Find where the given text appears and provide that cell's center as [X, Y] coordinate. 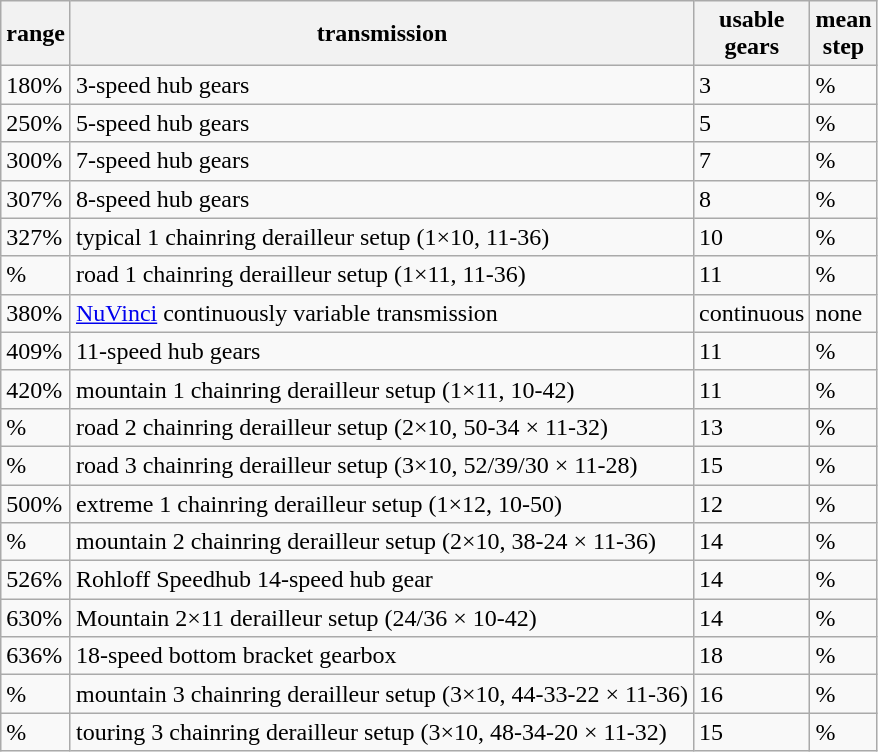
typical 1 chainring derailleur setup (1×10, 11-36) [382, 237]
3 [752, 85]
10 [752, 237]
mountain 2 chainring derailleur setup (2×10, 38-24 × 11-36) [382, 542]
18 [752, 656]
continuous [752, 313]
Mountain 2×11 derailleur setup (24/36 × 10-42) [382, 618]
16 [752, 694]
NuVinci continuously variable transmission [382, 313]
road 1 chainring derailleur setup (1×11, 11-36) [382, 275]
none [844, 313]
transmission [382, 34]
327% [36, 237]
630% [36, 618]
11-speed hub gears [382, 351]
18-speed bottom bracket gearbox [382, 656]
meanstep [844, 34]
3-speed hub gears [382, 85]
8 [752, 199]
636% [36, 656]
300% [36, 161]
307% [36, 199]
road 3 chainring derailleur setup (3×10, 52/39/30 × 11-28) [382, 465]
range [36, 34]
420% [36, 389]
526% [36, 580]
usablegears [752, 34]
409% [36, 351]
touring 3 chainring derailleur setup (3×10, 48-34-20 × 11-32) [382, 732]
extreme 1 chainring derailleur setup (1×12, 10-50) [382, 503]
7-speed hub gears [382, 161]
Rohloff Speedhub 14-speed hub gear [382, 580]
180% [36, 85]
7 [752, 161]
mountain 1 chainring derailleur setup (1×11, 10-42) [382, 389]
8-speed hub gears [382, 199]
mountain 3 chainring derailleur setup (3×10, 44-33-22 × 11-36) [382, 694]
250% [36, 123]
380% [36, 313]
500% [36, 503]
5-speed hub gears [382, 123]
road 2 chainring derailleur setup (2×10, 50-34 × 11-32) [382, 427]
12 [752, 503]
5 [752, 123]
13 [752, 427]
